Capture the cell that displays the provided text and extract its [X, Y] central coordinate. 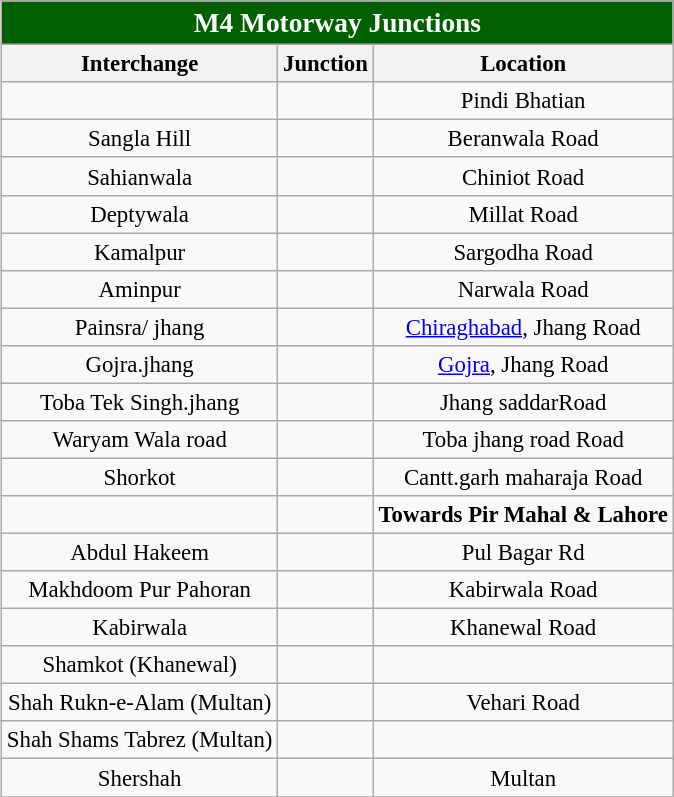
Shershah [140, 778]
Khanewal Road [523, 628]
Cantt.garh maharaja Road [523, 477]
Beranwala Road [523, 139]
Towards Pir Mahal & Lahore [523, 515]
Toba jhang road Road [523, 440]
Abdul Hakeem [140, 553]
Narwala Road [523, 289]
Makhdoom Pur Pahoran [140, 590]
Junction [326, 64]
Kabirwala [140, 628]
Millat Road [523, 214]
Jhang saddarRoad [523, 402]
Shah Rukn-e-Alam (Multan) [140, 703]
Shah Shams Tabrez (Multan) [140, 741]
Interchange [140, 64]
Pul Bagar Rd [523, 553]
Kabirwala Road [523, 590]
Shorkot [140, 477]
Gojra, Jhang Road [523, 365]
Waryam Wala road [140, 440]
M4 Motorway Junctions [338, 23]
Sargodha Road [523, 252]
Gojra.jhang [140, 365]
Multan [523, 778]
Location [523, 64]
Toba Tek Singh.jhang [140, 402]
Vehari Road [523, 703]
Sangla Hill [140, 139]
Aminpur [140, 289]
Pindi Bhatian [523, 101]
Sahianwala [140, 177]
Chiniot Road [523, 177]
Painsra/ jhang [140, 327]
Deptywala [140, 214]
Chiraghabad, Jhang Road [523, 327]
Shamkot (Khanewal) [140, 665]
Kamalpur [140, 252]
